Determine the (x, y) coordinate at the center of the cell enclosing the given text.  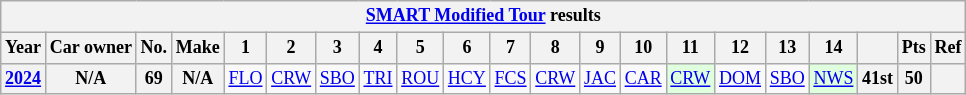
NWS (834, 78)
HCY (468, 78)
FLO (246, 78)
14 (834, 48)
8 (556, 48)
3 (337, 48)
41st (878, 78)
1 (246, 48)
5 (420, 48)
2024 (24, 78)
FCS (510, 78)
11 (690, 48)
7 (510, 48)
Make (198, 48)
13 (787, 48)
4 (378, 48)
10 (643, 48)
12 (740, 48)
Year (24, 48)
SMART Modified Tour results (484, 16)
9 (600, 48)
Pts (914, 48)
Car owner (90, 48)
No. (154, 48)
Ref (948, 48)
6 (468, 48)
DOM (740, 78)
JAC (600, 78)
CAR (643, 78)
ROU (420, 78)
2 (292, 48)
69 (154, 78)
TRI (378, 78)
50 (914, 78)
